Locate the cell with the specified text and output its (X, Y) center coordinate. 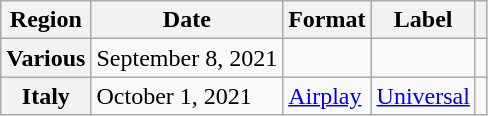
September 8, 2021 (187, 58)
Label (423, 20)
Airplay (327, 96)
Italy (46, 96)
Universal (423, 96)
Various (46, 58)
Region (46, 20)
October 1, 2021 (187, 96)
Format (327, 20)
Date (187, 20)
